Scan for the cell matching the given text and deliver its [X, Y] coordinate at center. 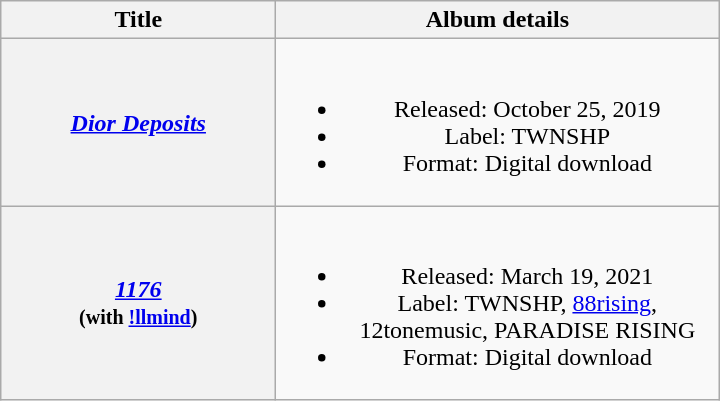
Title [138, 20]
Dior Deposits [138, 122]
Released: October 25, 2019Label: TWNSHPFormat: Digital download [498, 122]
Album details [498, 20]
Released: March 19, 2021Label: TWNSHP, 88rising, 12tonemusic, PARADISE RISINGFormat: Digital download [498, 303]
1176(with !llmind) [138, 303]
